Provide the [X, Y] coordinate of the cell's center where the given text is located.  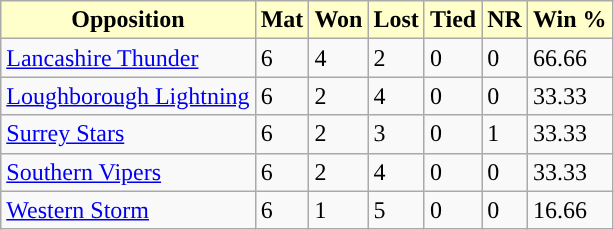
66.66 [570, 58]
Southern Vipers [128, 172]
Opposition [128, 20]
NR [505, 20]
Western Storm [128, 210]
16.66 [570, 210]
Mat [282, 20]
Lancashire Thunder [128, 58]
5 [396, 210]
Win % [570, 20]
Surrey Stars [128, 134]
Won [338, 20]
Loughborough Lightning [128, 96]
3 [396, 134]
Tied [452, 20]
Lost [396, 20]
